Detect which cell encompasses the target text, then output its (x, y) center coordinate. 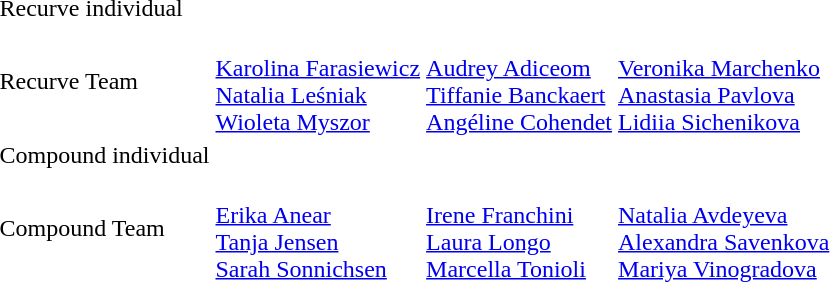
Audrey AdiceomTiffanie BanckaertAngéline Cohendet (520, 82)
Karolina FarasiewiczNatalia LeśniakWioleta Myszor (318, 82)
